Determine the (x, y) coordinate at the center of the cell enclosing the given text.  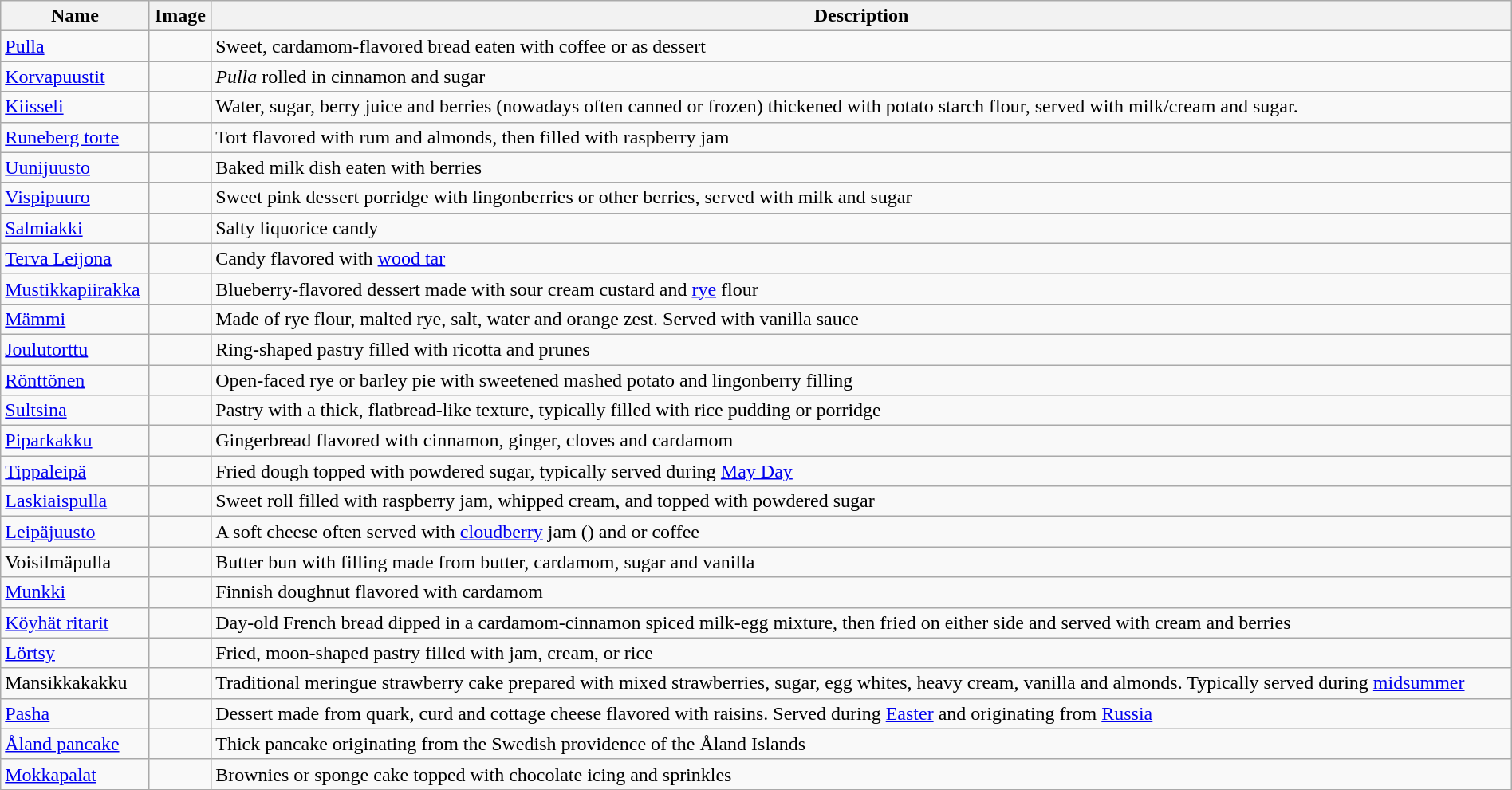
Mansikkakakku (75, 683)
Rönttönen (75, 380)
Salty liquorice candy (861, 228)
Laskiaispulla (75, 501)
Köyhät ritarit (75, 623)
Image (180, 16)
Mämmi (75, 319)
Sweet, cardamom-flavored bread eaten with coffee or as dessert (861, 46)
Piparkakku (75, 441)
Sweet roll filled with raspberry jam, whipped cream, and topped with powdered sugar (861, 501)
Candy flavored with wood tar (861, 258)
Water, sugar, berry juice and berries (nowadays often canned or frozen) thickened with potato starch flour, served with milk/cream and sugar. (861, 107)
Lörtsy (75, 653)
Thick pancake originating from the Swedish providence of the Åland Islands (861, 744)
Åland pancake (75, 744)
Open-faced rye or barley pie with sweetened mashed potato and lingonberry filling (861, 380)
Brownies or sponge cake topped with chocolate icing and sprinkles (861, 774)
Tort flavored with rum and almonds, then filled with raspberry jam (861, 137)
Pulla (75, 46)
Dessert made from quark, curd and cottage cheese flavored with raisins. Served during Easter and originating from Russia (861, 713)
Baked milk dish eaten with berries (861, 167)
Sultsina (75, 411)
Butter bun with filling made from butter, cardamom, sugar and vanilla (861, 562)
Runeberg torte (75, 137)
Pasha (75, 713)
Sweet pink dessert porridge with lingonberries or other berries, served with milk and sugar (861, 198)
A soft cheese often served with cloudberry jam () and or coffee (861, 532)
Kiisseli (75, 107)
Joulutorttu (75, 349)
Uunijuusto (75, 167)
Mokkapalat (75, 774)
Fried dough topped with powdered sugar, typically served during May Day (861, 471)
Voisilmäpulla (75, 562)
Tippaleipä (75, 471)
Terva Leijona (75, 258)
Korvapuustit (75, 77)
Vispipuuro (75, 198)
Fried, moon-shaped pastry filled with jam, cream, or rice (861, 653)
Gingerbread flavored with cinnamon, ginger, cloves and cardamom (861, 441)
Salmiakki (75, 228)
Munkki (75, 592)
Name (75, 16)
Pastry with a thick, flatbread-like texture, typically filled with rice pudding or porridge (861, 411)
Finnish doughnut flavored with cardamom (861, 592)
Made of rye flour, malted rye, salt, water and orange zest. Served with vanilla sauce (861, 319)
Blueberry-flavored dessert made with sour cream custard and rye flour (861, 289)
Ring-shaped pastry filled with ricotta and prunes (861, 349)
Pulla rolled in cinnamon and sugar (861, 77)
Day-old French bread dipped in a cardamom-cinnamon spiced milk-egg mixture, then fried on either side and served with cream and berries (861, 623)
Description (861, 16)
Mustikkapiirakka (75, 289)
Leipäjuusto (75, 532)
